Pinpoint the cell where the given text exists, returning its [x, y] midpoint coordinate. 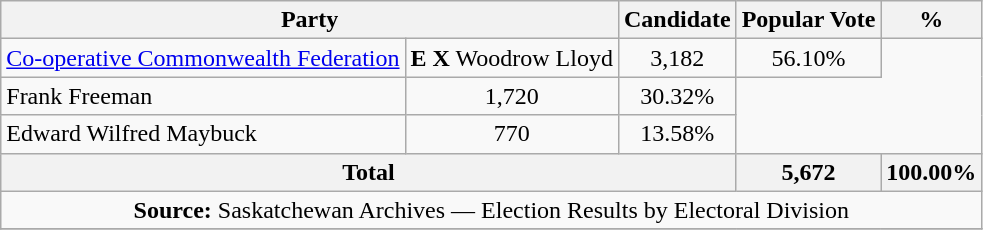
Source: Saskatchewan Archives — Election Results by Electoral Division [492, 210]
% [932, 20]
30.32% [677, 96]
Frank Freeman [203, 96]
Candidate [677, 20]
Popular Vote [808, 20]
1,720 [512, 96]
5,672 [808, 172]
13.58% [677, 134]
E X Woodrow Lloyd [512, 58]
56.10% [808, 58]
770 [512, 134]
Party [310, 20]
3,182 [677, 58]
100.00% [932, 172]
Edward Wilfred Maybuck [203, 134]
Total [368, 172]
Co-operative Commonwealth Federation [203, 58]
